Output the (X, Y) coordinate of the center of the cell containing the given text.  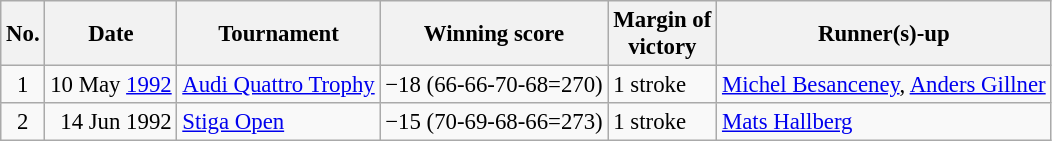
1 (23, 85)
10 May 1992 (111, 85)
−18 (66-66-70-68=270) (494, 85)
Michel Besanceney, Anders Gillner (884, 85)
Stiga Open (278, 122)
Winning score (494, 34)
Audi Quattro Trophy (278, 85)
No. (23, 34)
Margin ofvictory (662, 34)
14 Jun 1992 (111, 122)
Tournament (278, 34)
Mats Hallberg (884, 122)
Date (111, 34)
Runner(s)-up (884, 34)
2 (23, 122)
−15 (70-69-68-66=273) (494, 122)
